Detect which cell encompasses the target text, then output its [X, Y] center coordinate. 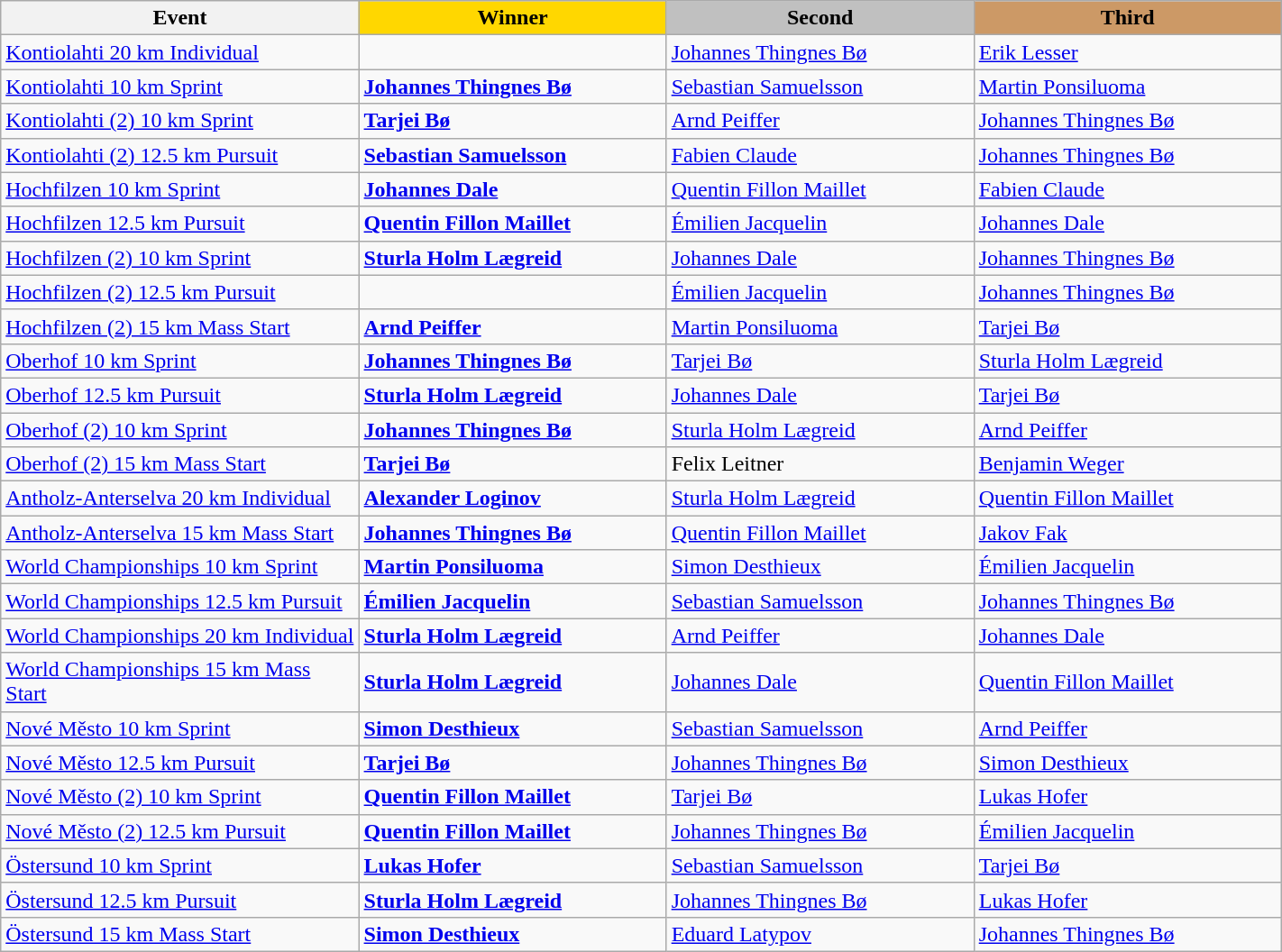
Nové Město (2) 10 km Sprint [180, 797]
Kontiolahti 20 km Individual [180, 52]
Östersund 10 km Sprint [180, 865]
Felix Leitner [820, 464]
Nové Město (2) 12.5 km Pursuit [180, 831]
Östersund 12.5 km Pursuit [180, 900]
Third [1127, 18]
Hochfilzen (2) 15 km Mass Start [180, 326]
Östersund 15 km Mass Start [180, 934]
World Championships 12.5 km Pursuit [180, 601]
Eduard Latypov [820, 934]
Kontiolahti 10 km Sprint [180, 87]
Antholz-Anterselva 15 km Mass Start [180, 533]
Antholz-Anterselva 20 km Individual [180, 499]
Nové Město 12.5 km Pursuit [180, 763]
World Championships 15 km Mass Start [180, 682]
Oberhof 12.5 km Pursuit [180, 395]
Benjamin Weger [1127, 464]
World Championships 10 km Sprint [180, 567]
Winner [512, 18]
Kontiolahti (2) 10 km Sprint [180, 121]
Oberhof (2) 10 km Sprint [180, 430]
World Championships 20 km Individual [180, 636]
Hochfilzen 12.5 km Pursuit [180, 224]
Oberhof 10 km Sprint [180, 361]
Hochfilzen (2) 12.5 km Pursuit [180, 292]
Hochfilzen 10 km Sprint [180, 189]
Event [180, 18]
Oberhof (2) 15 km Mass Start [180, 464]
Erik Lesser [1127, 52]
Kontiolahti (2) 12.5 km Pursuit [180, 155]
Second [820, 18]
Hochfilzen (2) 10 km Sprint [180, 258]
Alexander Loginov [512, 499]
Jakov Fak [1127, 533]
Nové Město 10 km Sprint [180, 728]
